Identify which cell holds the provided text, then report its [x, y] central coordinate. 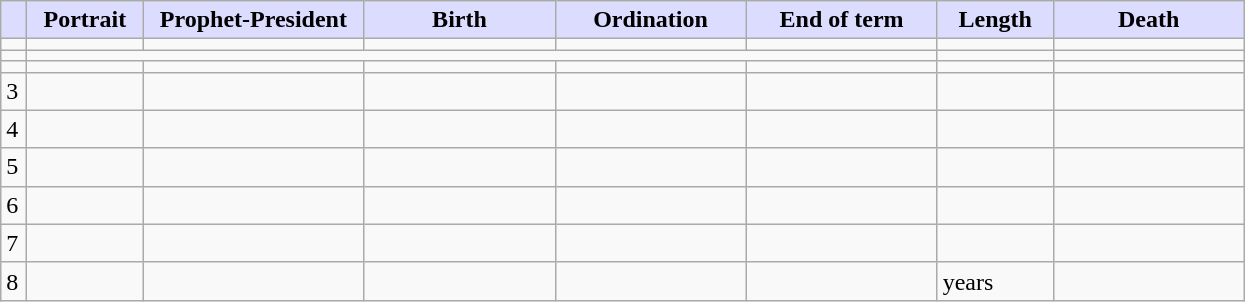
Ordination [650, 20]
Death [1148, 20]
4 [14, 129]
8 [14, 281]
Prophet-President [254, 20]
Birth [460, 20]
Portrait [85, 20]
years [995, 281]
5 [14, 167]
7 [14, 243]
6 [14, 205]
Length [995, 20]
3 [14, 91]
End of term [842, 20]
